Output the (x, y) coordinate of the center of the cell containing the given text.  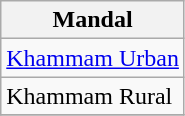
Khammam Rural (93, 96)
Khammam Urban (93, 58)
Mandal (93, 20)
